Output the (x, y) coordinate of the center of the cell containing the given text.  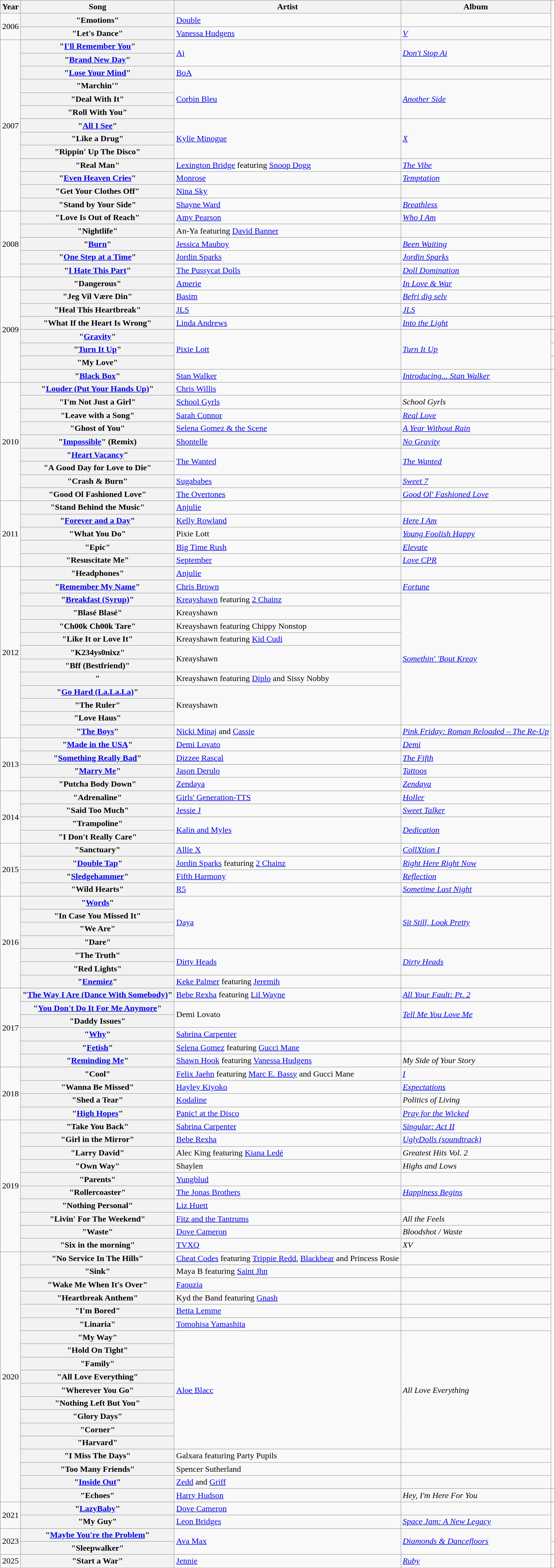
2007 (10, 125)
Kylie Minogue (288, 138)
Dizzee Rascal (288, 758)
"The Boys" (98, 731)
"Deal With It" (98, 99)
The Overtones (288, 494)
Highs and Lows (476, 1166)
Nina Sky (288, 191)
"Nothing Personal" (98, 1205)
Love CPR (476, 560)
"Trampoline" (98, 824)
Fortune (476, 587)
"Linaria" (98, 1324)
"The Ruler" (98, 705)
"We Are" (98, 929)
Turn It Up (476, 349)
"Heart Vacancy" (98, 455)
2019 (10, 1186)
"Enemiez" (98, 981)
2009 (10, 329)
"Putcha Body Down" (98, 784)
Sweet 7 (476, 481)
"High Hopes" (98, 1113)
The Vibe (476, 165)
"Wake Me When It's Over" (98, 1285)
Chris Brown (288, 587)
Singular: Act II (476, 1126)
"Marchin'" (98, 86)
"Ghost of You" (98, 428)
"Ch00k Ch00k Tare" (98, 626)
Real Love (476, 415)
2018 (10, 1094)
All Your Fault: Pt. 2 (476, 995)
"Love Is Out of Reach" (98, 218)
Amerie (288, 283)
The Jonas Brothers (288, 1192)
Amy Pearson (288, 218)
Diamonds & Dancefloors (476, 1541)
"Livin' For The Weekend" (98, 1218)
All the Feels (476, 1218)
"My Guy" (98, 1522)
BoA (288, 73)
Young Foolish Happy (476, 534)
"No Service In The Hills" (98, 1258)
"Breakfast (Syrup)" (98, 600)
"Like a Drug" (98, 138)
TVXQ (288, 1245)
"Stand Behind the Music" (98, 507)
Been Waiting (476, 244)
"Impossible" (Remix) (98, 442)
Album (476, 7)
Shaylen (288, 1166)
2023 (10, 1541)
2020 (10, 1377)
"Let's Dance" (98, 33)
2016 (10, 942)
"Turn It Up" (98, 349)
"One Step at a Time" (98, 257)
"Harvard" (98, 1443)
Selena Gomez featuring Gucci Mane (288, 1048)
Somethin' 'Bout Kreay (476, 659)
Kreayshawn featuring Kid Cudi (288, 639)
2015 (10, 870)
Space Jam: A New Legacy (476, 1522)
Tomohisa Yamashita (288, 1324)
Here I Am (476, 520)
Tell Me You Love Me (476, 1015)
Kyd the Band featuring Gnash (288, 1298)
Fitz and the Tantrums (288, 1218)
Pray for the Wicked (476, 1113)
Sugababes (288, 481)
"LazyBaby" (98, 1508)
Selena Gomez & the Scene (288, 428)
"Double Tap" (98, 863)
Alec King featuring Kiana Ledé (288, 1153)
Reflection (476, 876)
Sit Still, Look Pretty (476, 922)
Year (10, 7)
2014 (10, 817)
"Good Ol Fashioned Love" (98, 494)
Keke Palmer featuring Jeremih (288, 981)
Basim (288, 297)
Vanessa Hudgens (288, 33)
"Cool" (98, 1074)
"Louder (Put Your Hands Up)" (98, 389)
"Heal This Heartbreak" (98, 310)
Jordin Sparks featuring 2 Chainz (288, 863)
"Said Too Much" (98, 810)
Greatest Hits Vol. 2 (476, 1153)
I (476, 1074)
Leon Bridges (288, 1522)
"K234ys0nixz" (98, 652)
"Parents" (98, 1179)
Linda Andrews (288, 323)
Daya (288, 922)
2013 (10, 764)
"I'll Remember You" (98, 46)
"Wild Hearts" (98, 889)
"Sink" (98, 1271)
"Crash & Burn" (98, 481)
"Marry Me" (98, 771)
Breathless (476, 205)
UglyDolls (soundtrack) (476, 1140)
"Even Heaven Cries" (98, 178)
Kalin and Myles (288, 830)
"Red Lights" (98, 968)
"Go Hard (La.La.La)" (98, 692)
Shontelle (288, 442)
"I Hate This Part" (98, 270)
Ava Max (288, 1541)
"Heartbreak Anthem" (98, 1298)
"Get Your Clothes Off" (98, 191)
Maya B featuring Saint Jhn (288, 1271)
"Bff (Bestfriend)" (98, 665)
"What You Do" (98, 534)
Demi (476, 744)
"Roll With You" (98, 112)
Kreayshawn featuring 2 Chainz (288, 600)
Chris Willis (288, 389)
Yungblud (288, 1179)
"Glory Days" (98, 1416)
Befri dig selv (476, 297)
"I'm Bored" (98, 1311)
Good Ol' Fashioned Love (476, 494)
"Rollercoaster" (98, 1192)
Holler (476, 797)
"Sanctuary" (98, 850)
"Wanna Be Missed" (98, 1087)
Betta Lemme (288, 1311)
Jason Derulo (288, 771)
Liz Huett (288, 1205)
"Burn" (98, 244)
"Fetish" (98, 1048)
Big Time Rush (288, 547)
A Year Without Rain (476, 428)
"Reminding Me" (98, 1061)
Felix Jaehn featuring Marc E. Bassy and Gucci Mane (288, 1074)
In Love & War (476, 283)
Jessie J (288, 810)
Expectations (476, 1087)
CollXtion I (476, 850)
The Fifth (476, 758)
Stan Walker (288, 375)
Corbin Bleu (288, 99)
2010 (10, 442)
"All Love Everything" (98, 1377)
Aloe Blacc (288, 1390)
"Gravity" (98, 336)
Fifth Harmony (288, 876)
Artist (288, 7)
Don't Stop Ai (476, 53)
"A Good Day for Love to Die" (98, 468)
Bloodshot / Waste (476, 1232)
Elevate (476, 547)
Kreayshawn featuring Chippy Nonstop (288, 626)
"I'm Not Just a Girl" (98, 402)
"Inside Out" (98, 1482)
An-Ya featuring David Banner (288, 231)
Lexington Bridge featuring Snoop Dogg (288, 165)
2017 (10, 1027)
Right Here Right Now (476, 863)
"The Truth" (98, 955)
Tattoos (476, 771)
XV (476, 1245)
Politics of Living (476, 1100)
"Corner" (98, 1430)
All Love Everything (476, 1390)
Kelly Rowland (288, 520)
"All I See" (98, 125)
"Lose Your Mind" (98, 73)
"Girl in the Mirror" (98, 1140)
Bebe Rexha (288, 1140)
2008 (10, 244)
"Made in the USA" (98, 744)
"Take You Back" (98, 1126)
"Shed a Tear" (98, 1100)
Into the Light (476, 323)
"Emotions" (98, 20)
Monrose (288, 178)
"My Way" (98, 1337)
X (476, 138)
Introducing... Stan Walker (476, 375)
Zedd and Griff (288, 1482)
"Words" (98, 903)
No Gravity (476, 442)
"Start a War" (98, 1561)
"Leave with a Song" (98, 415)
"Headphones" (98, 573)
"Resuscitate Me" (98, 560)
"Blasé Blasé" (98, 613)
"Maybe You're the Problem" (98, 1535)
"Real Man" (98, 165)
Galxara featuring Party Pupils (288, 1456)
"The Way I Are (Dance With Somebody)" (98, 995)
2006 (10, 27)
"Epic" (98, 547)
Hey, I'm Here For You (476, 1495)
Shawn Hook featuring Vanessa Hudgens (288, 1061)
2011 (10, 534)
"Daddy Issues" (98, 1021)
2012 (10, 652)
"Too Many Friends" (98, 1469)
Dedication (476, 830)
2025 (10, 1561)
"Forever and a Day" (98, 520)
Jennie (288, 1561)
Kodaline (288, 1100)
Ai (288, 53)
"Dangerous" (98, 283)
"Jeg Vil Være Din" (98, 297)
Song (98, 7)
September (288, 560)
"I Don't Really Care" (98, 837)
"You Don't Do It For Me Anymore" (98, 1008)
"I Miss The Days" (98, 1456)
"What If the Heart Is Wrong" (98, 323)
Nicki Minaj and Cassie (288, 731)
"In Case You Missed It" (98, 916)
Double (288, 20)
Panic! at the Disco (288, 1113)
"Remember My Name" (98, 587)
"Echoes" (98, 1495)
Pink Friday: Roman Reloaded – The Re-Up (476, 731)
"Love Haus" (98, 718)
Harry Hudson (288, 1495)
Faouzia (288, 1285)
Another Side (476, 99)
Kreayshawn featuring Diplo and Sissy Nobby (288, 679)
"Why" (98, 1034)
"Like It or Love It" (98, 639)
Temptation (476, 178)
Sarah Connor (288, 415)
"Black Box" (98, 375)
"Nothing Left But You" (98, 1403)
"Adrenaline" (98, 797)
"Rippin' Up The Disco" (98, 152)
"Nightlife" (98, 231)
Jessica Mauboy (288, 244)
The Pussycat Dolls (288, 270)
Allie X (288, 850)
"Wherever You Go" (98, 1390)
"Something Really Bad" (98, 758)
Girls' Generation-TTS (288, 797)
" (98, 679)
Sometime Last Night (476, 889)
"Hold On Tight" (98, 1350)
Bebe Rexha featuring Lil Wayne (288, 995)
2021 (10, 1515)
Sweet Talker (476, 810)
Shayne Ward (288, 205)
Hayley Kiyoko (288, 1087)
R5 (288, 889)
Spencer Sutherland (288, 1469)
"Larry David" (98, 1153)
Cheat Codes featuring Trippie Redd, Blackbear and Princess Rosie (288, 1258)
Doll Domination (476, 270)
"Own Way" (98, 1166)
"Dare" (98, 942)
"Family" (98, 1363)
"Six in the morning" (98, 1245)
"Brand New Day" (98, 60)
Happiness Begins (476, 1192)
"Waste" (98, 1232)
Who I Am (476, 218)
V (476, 33)
"Stand by Your Side" (98, 205)
Ruby (476, 1561)
My Side of Your Story (476, 1061)
"My Love" (98, 362)
"Sleepwalker" (98, 1548)
"Sledgehammer" (98, 876)
